Return the [X, Y] coordinate for the center point of the cell that contains the specified text.  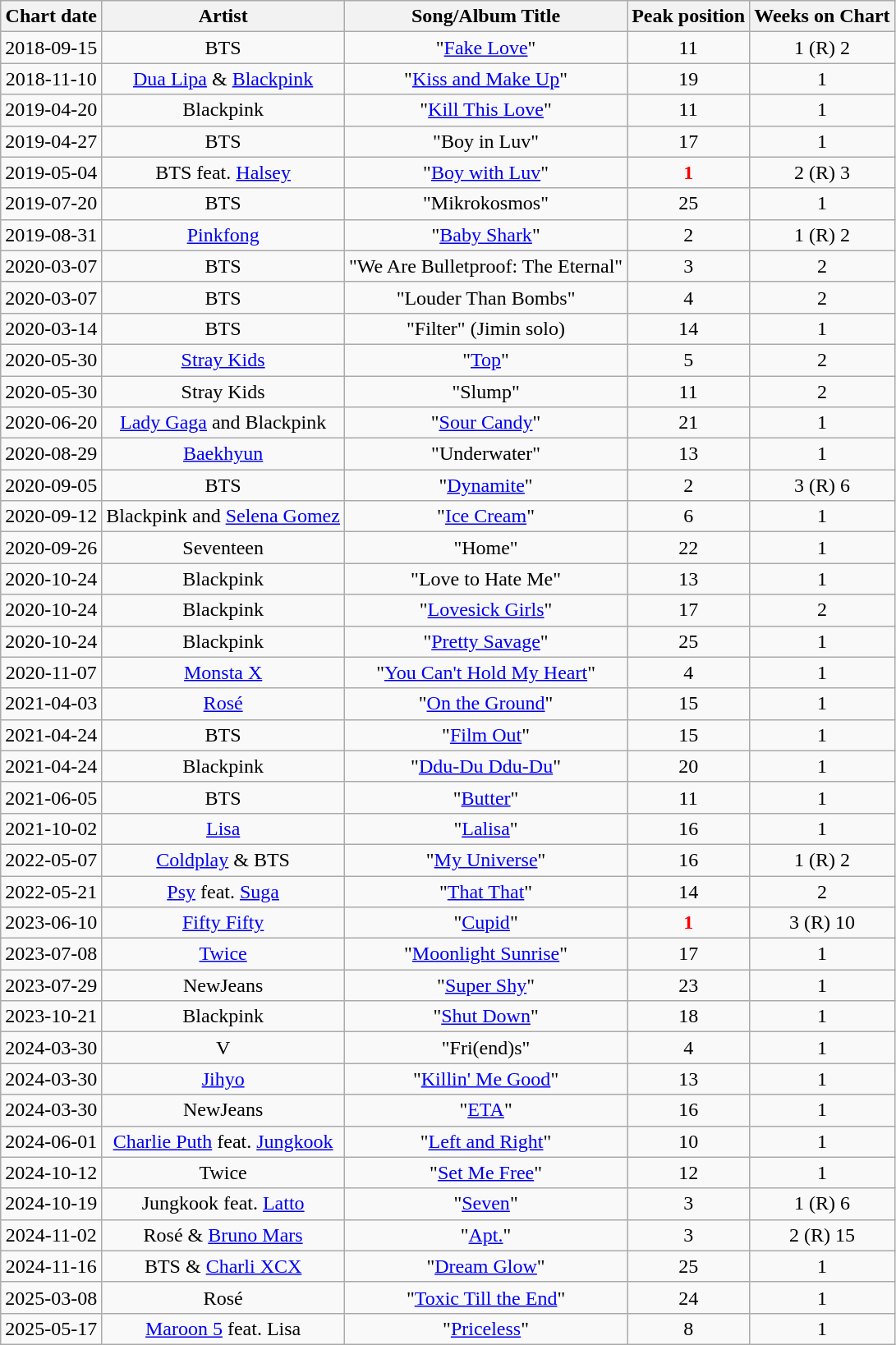
Lady Gaga and Blackpink [223, 423]
"Sour Candy" [485, 423]
Fifty Fifty [223, 923]
18 [688, 1017]
"Kiss and Make Up" [485, 79]
2 (R) 3 [822, 172]
"Home" [485, 548]
Pinkfong [223, 235]
"My Universe" [485, 860]
2019-08-31 [51, 235]
2018-11-10 [51, 79]
8 [688, 1329]
2 (R) 15 [822, 1235]
2020-09-12 [51, 516]
"Butter" [485, 797]
"Priceless" [485, 1329]
2023-07-08 [51, 954]
Dua Lipa & Blackpink [223, 79]
2019-04-27 [51, 141]
Chart date [51, 16]
Monsta X [223, 672]
2021-10-02 [51, 829]
2021-04-03 [51, 704]
"Love to Hate Me" [485, 579]
"Louder Than Bombs" [485, 297]
Lisa [223, 829]
3 (R) 10 [822, 923]
V [223, 1048]
"Pretty Savage" [485, 641]
Psy feat. Suga [223, 891]
24 [688, 1297]
"Set Me Free" [485, 1173]
2022-05-07 [51, 860]
"Boy with Luv" [485, 172]
Jihyo [223, 1079]
"Moonlight Sunrise" [485, 954]
"Super Shy" [485, 985]
2024-06-01 [51, 1141]
2023-07-29 [51, 985]
"Kill This Love" [485, 110]
2025-05-17 [51, 1329]
2020-03-14 [51, 328]
"On the Ground" [485, 704]
22 [688, 548]
Seventeen [223, 548]
23 [688, 985]
Coldplay & BTS [223, 860]
"That That" [485, 891]
2024-11-02 [51, 1235]
"Ice Cream" [485, 516]
"Left and Right" [485, 1141]
12 [688, 1173]
2020-08-29 [51, 454]
"Baby Shark" [485, 235]
"Dynamite" [485, 485]
Blackpink and Selena Gomez [223, 516]
3 (R) 6 [822, 485]
Charlie Puth feat. Jungkook [223, 1141]
"Fake Love" [485, 48]
"Lovesick Girls" [485, 610]
"Slump" [485, 392]
"You Can't Hold My Heart" [485, 672]
2024-10-12 [51, 1173]
"ETA" [485, 1110]
2022-05-21 [51, 891]
"Lalisa" [485, 829]
2020-06-20 [51, 423]
"Killin' Me Good" [485, 1079]
2019-04-20 [51, 110]
"Seven" [485, 1204]
2020-09-05 [51, 485]
"Top" [485, 360]
21 [688, 423]
"Fri(end)s" [485, 1048]
19 [688, 79]
2024-11-16 [51, 1266]
Song/Album Title [485, 16]
Artist [223, 16]
10 [688, 1141]
20 [688, 766]
5 [688, 360]
2025-03-08 [51, 1297]
"Dream Glow" [485, 1266]
"Film Out" [485, 735]
Jungkook feat. Latto [223, 1204]
Baekhyun [223, 454]
2018-09-15 [51, 48]
"We Are Bulletproof: The Eternal" [485, 266]
"Cupid" [485, 923]
2021-06-05 [51, 797]
2023-06-10 [51, 923]
2019-05-04 [51, 172]
"Mikrokosmos" [485, 204]
Maroon 5 feat. Lisa [223, 1329]
2019-07-20 [51, 204]
2020-09-26 [51, 548]
6 [688, 516]
Weeks on Chart [822, 16]
"Filter" (Jimin solo) [485, 328]
"Shut Down" [485, 1017]
Peak position [688, 16]
"Apt." [485, 1235]
"Underwater" [485, 454]
"Ddu-Du Ddu-Du" [485, 766]
BTS & Charli XCX [223, 1266]
1 (R) 6 [822, 1204]
"Toxic Till the End" [485, 1297]
BTS feat. Halsey [223, 172]
"Boy in Luv" [485, 141]
2024-10-19 [51, 1204]
2020-11-07 [51, 672]
2023-10-21 [51, 1017]
Rosé & Bruno Mars [223, 1235]
